Provide the [X, Y] coordinate of the cell's center where the given text is located.  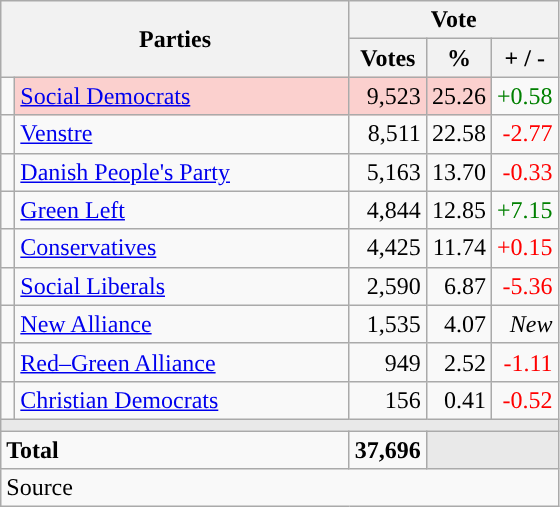
Social Democrats [182, 96]
4,425 [388, 248]
12.85 [458, 210]
Danish People's Party [182, 172]
Total [176, 449]
+7.15 [524, 210]
Conservatives [182, 248]
13.70 [458, 172]
-0.33 [524, 172]
2.52 [458, 362]
+ / - [524, 58]
1,535 [388, 324]
-0.52 [524, 400]
11.74 [458, 248]
Green Left [182, 210]
22.58 [458, 134]
Parties [176, 39]
Venstre [182, 134]
949 [388, 362]
-1.11 [524, 362]
Votes [388, 58]
New Alliance [182, 324]
37,696 [388, 449]
New [524, 324]
% [458, 58]
8,511 [388, 134]
Red–Green Alliance [182, 362]
+0.58 [524, 96]
+0.15 [524, 248]
Social Liberals [182, 286]
2,590 [388, 286]
-2.77 [524, 134]
Christian Democrats [182, 400]
4,844 [388, 210]
-5.36 [524, 286]
Source [280, 488]
6.87 [458, 286]
0.41 [458, 400]
5,163 [388, 172]
4.07 [458, 324]
25.26 [458, 96]
Vote [454, 20]
9,523 [388, 96]
156 [388, 400]
